For the text-containing cell, return its midpoint in (X, Y) coordinate format. 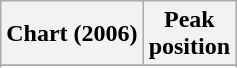
Peakposition (189, 34)
Chart (2006) (72, 34)
